Pinpoint the cell where the given text exists, returning its (x, y) midpoint coordinate. 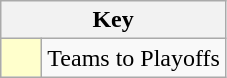
Teams to Playoffs (134, 58)
Key (114, 20)
